For the text-containing cell, return its midpoint in (x, y) coordinate format. 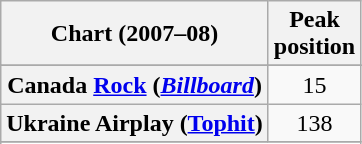
Chart (2007–08) (135, 34)
138 (314, 123)
Ukraine Airplay (Tophit) (135, 123)
Peakposition (314, 34)
15 (314, 85)
Canada Rock (Billboard) (135, 85)
